Output the (x, y) coordinate of the center of the cell containing the given text.  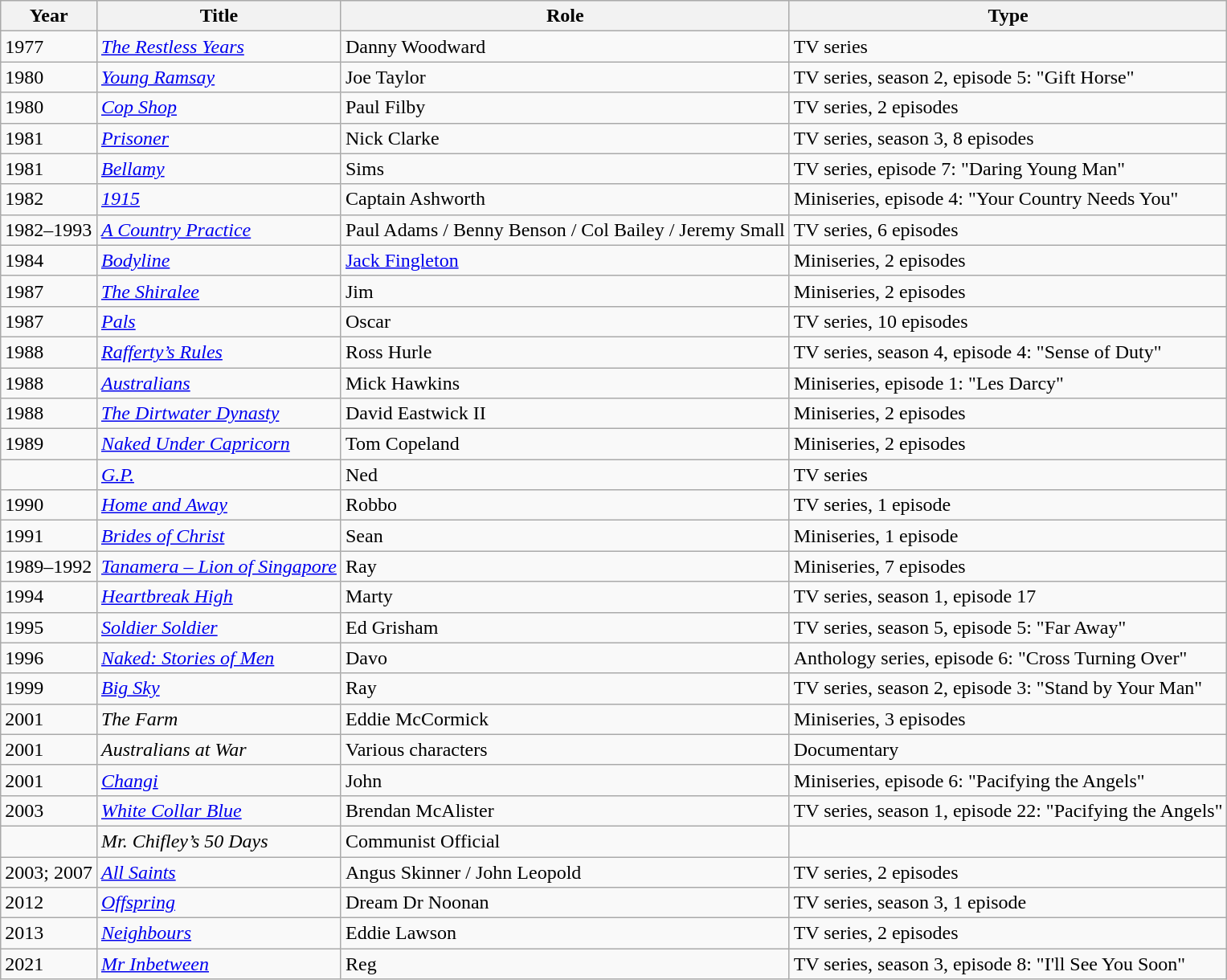
Naked: Stories of Men (219, 658)
The Restless Years (219, 47)
Tanamera – Lion of Singapore (219, 566)
TV series, 6 episodes (1008, 230)
1995 (49, 627)
Captain Ashworth (565, 199)
Bodyline (219, 260)
Soldier Soldier (219, 627)
Neighbours (219, 933)
Rafferty’s Rules (219, 352)
Cop Shop (219, 108)
Paul Filby (565, 108)
Mr Inbetween (219, 964)
1994 (49, 597)
TV series, season 2, episode 5: "Gift Horse" (1008, 77)
Sims (565, 169)
Joe Taylor (565, 77)
Naked Under Capricorn (219, 444)
Jim (565, 291)
Dream Dr Noonan (565, 903)
Mick Hawkins (565, 383)
1915 (219, 199)
Oscar (565, 321)
Danny Woodward (565, 47)
Tom Copeland (565, 444)
Ross Hurle (565, 352)
Paul Adams / Benny Benson / Col Bailey / Jeremy Small (565, 230)
Australians (219, 383)
Miniseries, episode 6: "Pacifying the Angels" (1008, 780)
TV series, season 3, 1 episode (1008, 903)
John (565, 780)
TV series, 1 episode (1008, 505)
1999 (49, 688)
Young Ramsay (219, 77)
Prisoner (219, 138)
David Eastwick II (565, 414)
Heartbreak High (219, 597)
2003; 2007 (49, 872)
The Shiralee (219, 291)
TV series, season 3, episode 8: "I'll See You Soon" (1008, 964)
Mr. Chifley’s 50 Days (219, 841)
Miniseries, episode 1: "Les Darcy" (1008, 383)
TV series, season 5, episode 5: "Far Away" (1008, 627)
Davo (565, 658)
Offspring (219, 903)
Angus Skinner / John Leopold (565, 872)
TV series, episode 7: "Daring Young Man" (1008, 169)
TV series, season 2, episode 3: "Stand by Your Man" (1008, 688)
Miniseries, 1 episode (1008, 536)
Robbo (565, 505)
1996 (49, 658)
Miniseries, 3 episodes (1008, 719)
Year (49, 16)
TV series, season 1, episode 17 (1008, 597)
TV series, season 1, episode 22: "Pacifying the Angels" (1008, 811)
1977 (49, 47)
TV series, season 3, 8 episodes (1008, 138)
Sean (565, 536)
1989–1992 (49, 566)
Marty (565, 597)
Eddie Lawson (565, 933)
1984 (49, 260)
Role (565, 16)
2003 (49, 811)
Type (1008, 16)
A Country Practice (219, 230)
2013 (49, 933)
Ed Grisham (565, 627)
Big Sky (219, 688)
Changi (219, 780)
The Farm (219, 719)
Brides of Christ (219, 536)
Miniseries, episode 4: "Your Country Needs You" (1008, 199)
1989 (49, 444)
Home and Away (219, 505)
G.P. (219, 475)
1991 (49, 536)
Various characters (565, 749)
1982–1993 (49, 230)
Pals (219, 321)
Miniseries, 7 episodes (1008, 566)
The Dirtwater Dynasty (219, 414)
Jack Fingleton (565, 260)
1982 (49, 199)
White Collar Blue (219, 811)
Title (219, 16)
All Saints (219, 872)
Eddie McCormick (565, 719)
1990 (49, 505)
2012 (49, 903)
Ned (565, 475)
2021 (49, 964)
TV series, season 4, episode 4: "Sense of Duty" (1008, 352)
Reg (565, 964)
Bellamy (219, 169)
Australians at War (219, 749)
Brendan McAlister (565, 811)
Anthology series, episode 6: "Cross Turning Over" (1008, 658)
Documentary (1008, 749)
Nick Clarke (565, 138)
TV series, 10 episodes (1008, 321)
Communist Official (565, 841)
